From the cell containing the given text, extract its center point as [x, y] coordinate. 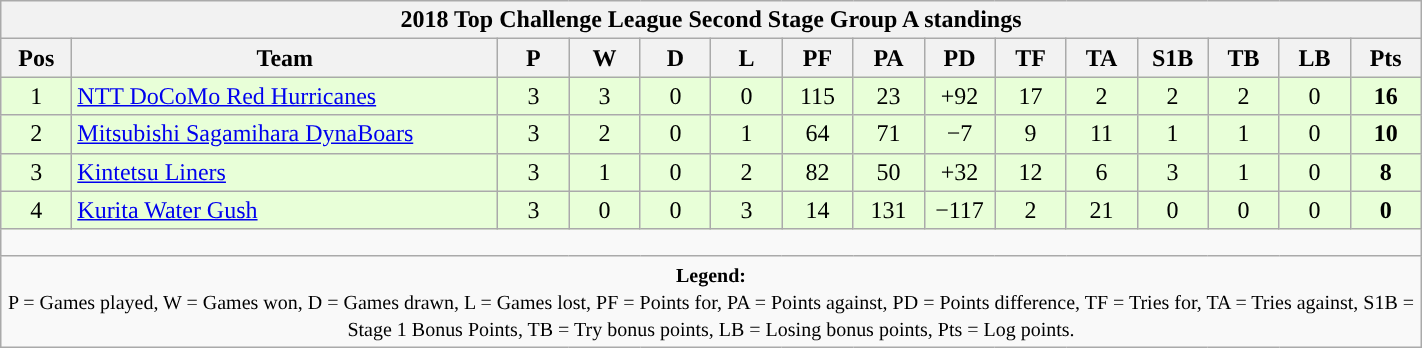
6 [1102, 172]
4 [36, 210]
82 [818, 172]
21 [1102, 210]
TA [1102, 58]
12 [1030, 172]
11 [1102, 134]
64 [818, 134]
L [746, 58]
Kintetsu Liners [285, 172]
10 [1386, 134]
−7 [960, 134]
2018 Top Challenge League Second Stage Group A standings [711, 20]
115 [818, 96]
W [604, 58]
9 [1030, 134]
NTT DoCoMo Red Hurricanes [285, 96]
Team [285, 58]
LB [1314, 58]
Pos [36, 58]
D [676, 58]
S1B [1172, 58]
TF [1030, 58]
17 [1030, 96]
Kurita Water Gush [285, 210]
131 [888, 210]
Pts [1386, 58]
16 [1386, 96]
−117 [960, 210]
P [534, 58]
PA [888, 58]
14 [818, 210]
+32 [960, 172]
71 [888, 134]
PD [960, 58]
PF [818, 58]
8 [1386, 172]
Mitsubishi Sagamihara DynaBoars [285, 134]
TB [1244, 58]
23 [888, 96]
+92 [960, 96]
50 [888, 172]
